Capture the cell that displays the provided text and extract its [x, y] central coordinate. 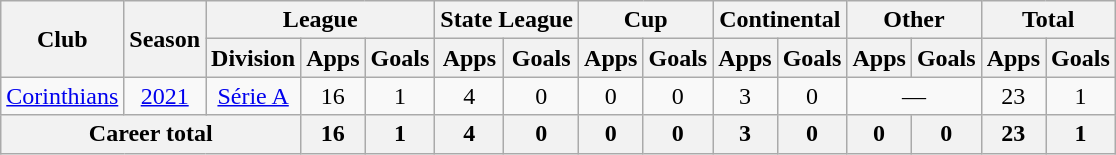
Continental [780, 20]
— [914, 96]
Corinthians [62, 96]
Club [62, 39]
Cup [646, 20]
Career total [151, 134]
League [320, 20]
State League [507, 20]
Other [914, 20]
Season [165, 39]
Division [254, 58]
Série A [254, 96]
2021 [165, 96]
Total [1048, 20]
